Capture the cell that displays the provided text and extract its [X, Y] central coordinate. 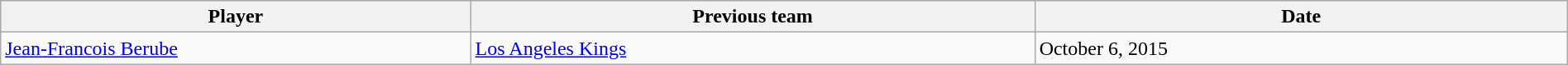
Jean-Francois Berube [236, 48]
October 6, 2015 [1301, 48]
Previous team [753, 17]
Los Angeles Kings [753, 48]
Date [1301, 17]
Player [236, 17]
